From the cell containing the given text, extract its center point as (x, y) coordinate. 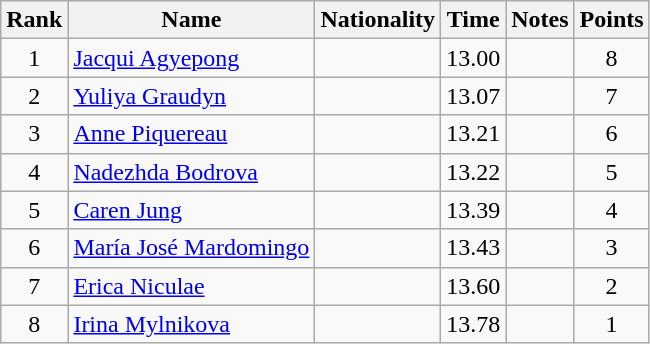
Anne Piquereau (192, 134)
13.60 (474, 286)
Erica Niculae (192, 286)
13.39 (474, 210)
María José Mardomingo (192, 248)
Jacqui Agyepong (192, 58)
Name (192, 20)
Points (612, 20)
Irina Mylnikova (192, 324)
13.07 (474, 96)
Yuliya Graudyn (192, 96)
Time (474, 20)
13.21 (474, 134)
13.00 (474, 58)
13.22 (474, 172)
Nationality (378, 20)
Notes (540, 20)
Nadezhda Bodrova (192, 172)
Rank (34, 20)
13.78 (474, 324)
Caren Jung (192, 210)
13.43 (474, 248)
